Provide the (x, y) coordinate of the cell's center where the given text is located.  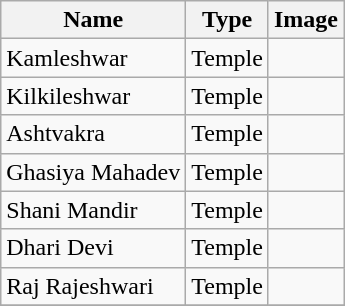
Type (228, 20)
Dhari Devi (94, 248)
Kamleshwar (94, 58)
Shani Mandir (94, 210)
Image (306, 20)
Name (94, 20)
Ashtvakra (94, 134)
Ghasiya Mahadev (94, 172)
Raj Rajeshwari (94, 286)
Kilkileshwar (94, 96)
